Pinpoint the cell where the given text exists, returning its (x, y) midpoint coordinate. 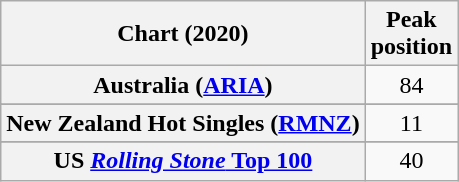
Peakposition (411, 34)
New Zealand Hot Singles (RMNZ) (183, 123)
US Rolling Stone Top 100 (183, 161)
84 (411, 85)
40 (411, 161)
Chart (2020) (183, 34)
11 (411, 123)
Australia (ARIA) (183, 85)
